Determine the [X, Y] coordinate at the center of the cell enclosing the given text.  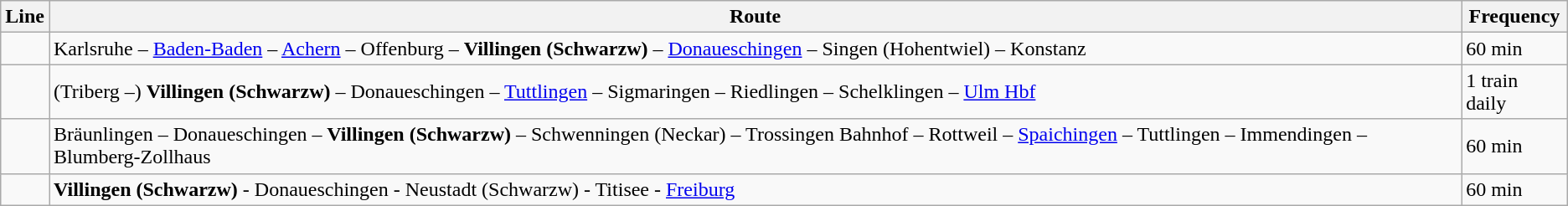
Villingen (Schwarzw) - Donaueschingen - Neustadt (Schwarzw) - Titisee - Freiburg [755, 189]
Route [755, 17]
1 train daily [1514, 92]
Karlsruhe – Baden-Baden – Achern – Offenburg – Villingen (Schwarzw) – Donaueschingen – Singen (Hohentwiel) – Konstanz [755, 49]
Frequency [1514, 17]
Line [25, 17]
(Triberg –) Villingen (Schwarzw) – Donaueschingen – Tuttlingen – Sigmaringen – Riedlingen – Schelklingen – Ulm Hbf [755, 92]
